Capture the cell that displays the provided text and extract its (x, y) central coordinate. 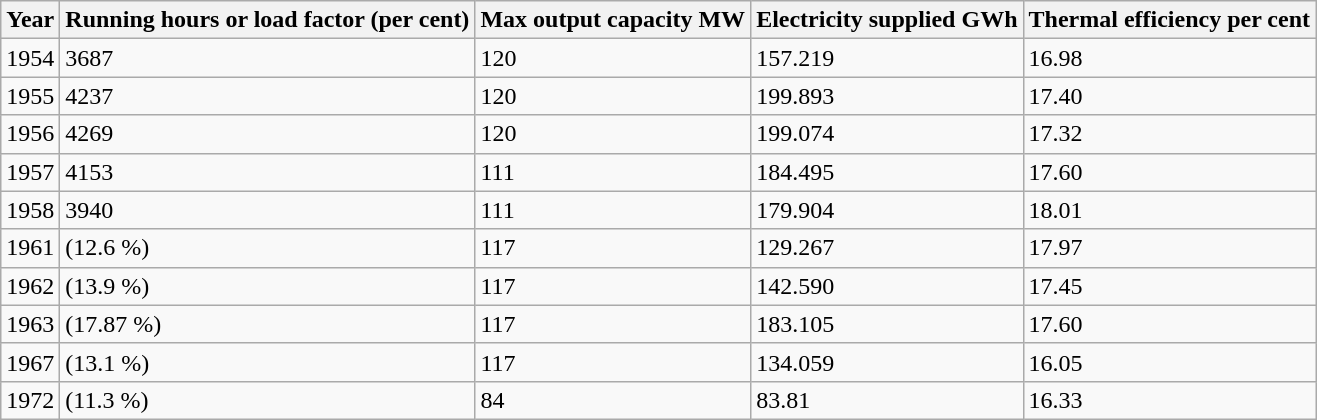
183.105 (887, 324)
17.45 (1170, 286)
16.05 (1170, 362)
1958 (30, 210)
1955 (30, 96)
142.590 (887, 286)
17.40 (1170, 96)
(12.6 %) (268, 248)
1954 (30, 58)
(11.3 %) (268, 400)
1967 (30, 362)
1962 (30, 286)
(17.87 %) (268, 324)
4153 (268, 172)
(13.1 %) (268, 362)
199.893 (887, 96)
1957 (30, 172)
1972 (30, 400)
1963 (30, 324)
1956 (30, 134)
129.267 (887, 248)
16.98 (1170, 58)
Thermal efficiency per cent (1170, 20)
3940 (268, 210)
4237 (268, 96)
157.219 (887, 58)
Electricity supplied GWh (887, 20)
18.01 (1170, 210)
4269 (268, 134)
Running hours or load factor (per cent) (268, 20)
199.074 (887, 134)
83.81 (887, 400)
84 (613, 400)
3687 (268, 58)
Year (30, 20)
(13.9 %) (268, 286)
1961 (30, 248)
17.97 (1170, 248)
16.33 (1170, 400)
179.904 (887, 210)
17.32 (1170, 134)
Max output capacity MW (613, 20)
184.495 (887, 172)
134.059 (887, 362)
